Pinpoint the cell where the given text exists, returning its [X, Y] midpoint coordinate. 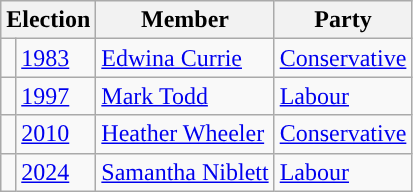
Member [185, 20]
1983 [56, 58]
1997 [56, 96]
Edwina Currie [185, 58]
Party [343, 20]
Election [48, 20]
2010 [56, 134]
Heather Wheeler [185, 134]
Mark Todd [185, 96]
2024 [56, 172]
Samantha Niblett [185, 172]
